Search for the cell housing the specified text and yield its (X, Y) center coordinate. 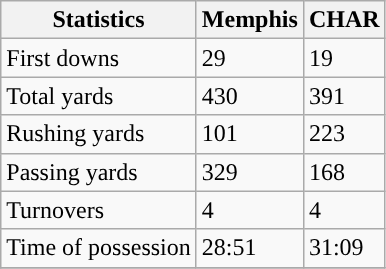
329 (250, 172)
223 (344, 134)
Memphis (250, 20)
Total yards (99, 96)
391 (344, 96)
101 (250, 134)
28:51 (250, 248)
19 (344, 58)
430 (250, 96)
CHAR (344, 20)
Time of possession (99, 248)
Rushing yards (99, 134)
Statistics (99, 20)
First downs (99, 58)
31:09 (344, 248)
Turnovers (99, 210)
Passing yards (99, 172)
29 (250, 58)
168 (344, 172)
